Provide the [X, Y] coordinate of the cell's center where the given text is located.  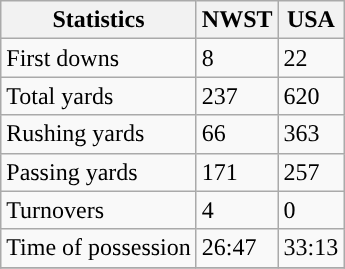
620 [311, 96]
Total yards [99, 96]
Passing yards [99, 172]
Rushing yards [99, 134]
257 [311, 172]
22 [311, 58]
171 [237, 172]
26:47 [237, 248]
Turnovers [99, 210]
66 [237, 134]
0 [311, 210]
8 [237, 58]
33:13 [311, 248]
NWST [237, 20]
4 [237, 210]
First downs [99, 58]
USA [311, 20]
237 [237, 96]
Statistics [99, 20]
Time of possession [99, 248]
363 [311, 134]
